For the text-containing cell, return its midpoint in (x, y) coordinate format. 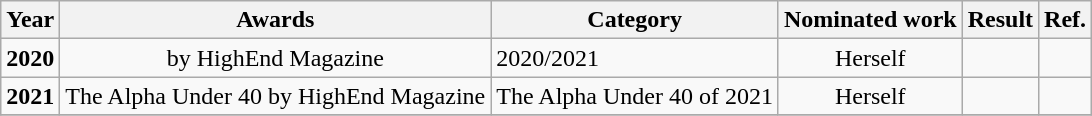
2020/2021 (635, 58)
2020 (30, 58)
The Alpha Under 40 by HighEnd Magazine (276, 96)
Year (30, 20)
The Alpha Under 40 of 2021 (635, 96)
Category (635, 20)
Result (1000, 20)
by HighEnd Magazine (276, 58)
Nominated work (870, 20)
Awards (276, 20)
Ref. (1066, 20)
2021 (30, 96)
